For the text-containing cell, return its midpoint in [x, y] coordinate format. 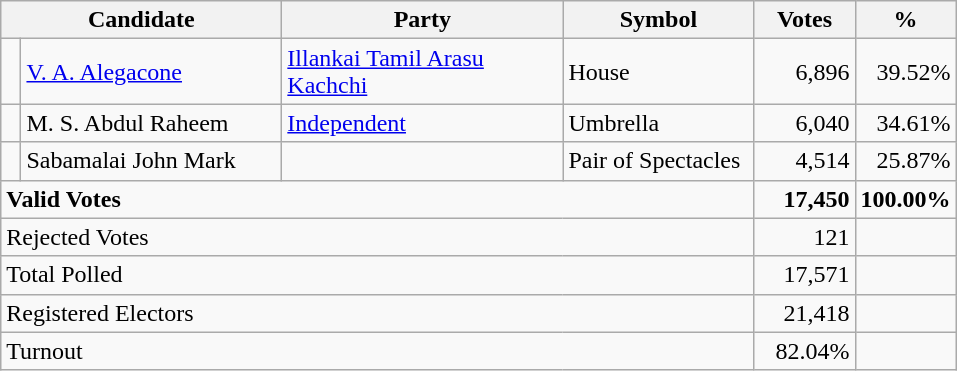
Illankai Tamil Arasu Kachchi [422, 72]
100.00% [906, 199]
82.04% [804, 351]
Independent [422, 123]
17,571 [804, 275]
Symbol [658, 20]
Votes [804, 20]
Registered Electors [378, 313]
39.52% [906, 72]
Candidate [142, 20]
Total Polled [378, 275]
Pair of Spectacles [658, 161]
House [658, 72]
4,514 [804, 161]
121 [804, 237]
Sabamalai John Mark [152, 161]
17,450 [804, 199]
Turnout [378, 351]
21,418 [804, 313]
34.61% [906, 123]
Valid Votes [378, 199]
25.87% [906, 161]
6,896 [804, 72]
% [906, 20]
V. A. Alegacone [152, 72]
Rejected Votes [378, 237]
Umbrella [658, 123]
6,040 [804, 123]
Party [422, 20]
M. S. Abdul Raheem [152, 123]
